For the text-containing cell, return its midpoint in [X, Y] coordinate format. 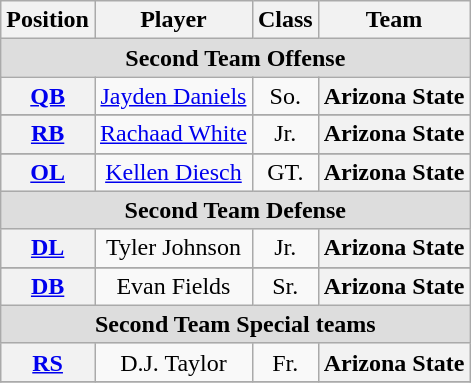
Second Team Defense [236, 210]
DB [48, 286]
So. [285, 96]
Class [285, 20]
DL [48, 248]
RS [48, 362]
Kellen Diesch [173, 172]
RB [48, 134]
Evan Fields [173, 286]
Second Team Offense [236, 58]
Jayden Daniels [173, 96]
D.J. Taylor [173, 362]
Position [48, 20]
Team [394, 20]
Fr. [285, 362]
QB [48, 96]
Player [173, 20]
Tyler Johnson [173, 248]
Sr. [285, 286]
Rachaad White [173, 134]
GT. [285, 172]
Second Team Special teams [236, 324]
OL [48, 172]
